Scan for the cell matching the given text and deliver its [X, Y] coordinate at center. 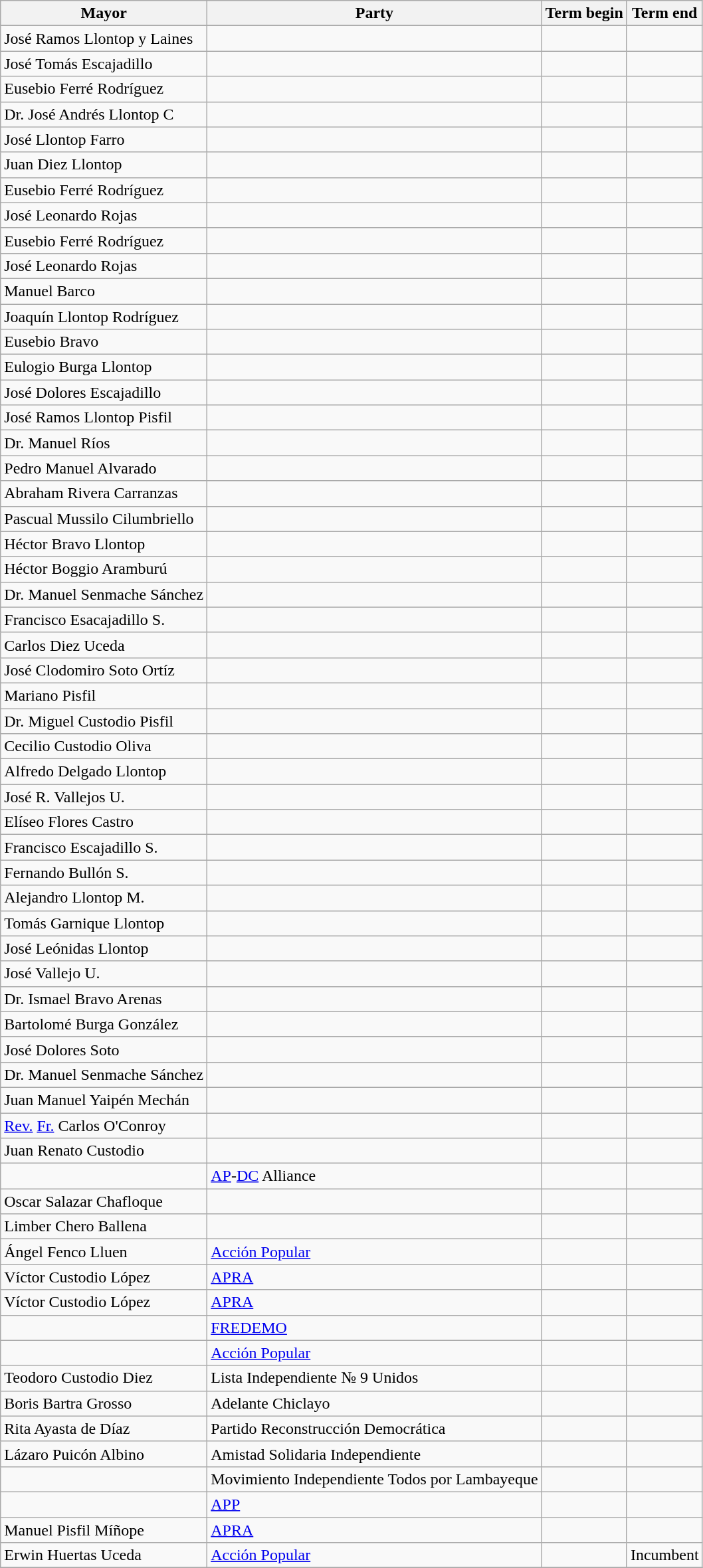
Carlos Diez Uceda [104, 645]
Incumbent [664, 1555]
Abraham Rivera Carranzas [104, 493]
José R. Vallejos U. [104, 797]
Limber Chero Ballena [104, 1227]
Partido Reconstrucción Democrática [375, 1429]
Héctor Boggio Aramburú [104, 569]
José Dolores Soto [104, 1049]
José Ramos Llontop Pisfil [104, 418]
Amistad Solidaria Independiente [375, 1454]
Manuel Pisfil Míñope [104, 1529]
Dr. Manuel Ríos [104, 443]
Lista Independiente № 9 Unidos [375, 1378]
Mariano Pisfil [104, 695]
Manuel Barco [104, 291]
Party [375, 13]
Lázaro Puicón Albino [104, 1454]
Erwin Huertas Uceda [104, 1555]
Boris Bartra Grosso [104, 1403]
AP-DC Alliance [375, 1176]
Pascual Mussilo Cilumbriello [104, 519]
José Leónidas Llontop [104, 948]
Mayor [104, 13]
Héctor Bravo Llontop [104, 544]
José Clodomiro Soto Ortíz [104, 670]
APP [375, 1504]
José Vallejo U. [104, 974]
Joaquín Llontop Rodríguez [104, 317]
Dr. José Andrés Llontop C [104, 114]
Alfredo Delgado Llontop [104, 772]
Ángel Fenco Lluen [104, 1252]
José Llontop Farro [104, 139]
José Tomás Escajadillo [104, 64]
Francisco Escajadillo S. [104, 847]
Rev. Fr. Carlos O'Conroy [104, 1126]
FREDEMO [375, 1328]
José Dolores Escajadillo [104, 392]
Alejandro Llontop M. [104, 898]
Teodoro Custodio Diez [104, 1378]
Cecilio Custodio Oliva [104, 746]
Francisco Esacajadillo S. [104, 620]
Juan Renato Custodio [104, 1151]
Juan Diez Llontop [104, 165]
Adelante Chiclayo [375, 1403]
Elíseo Flores Castro [104, 822]
Dr. Ismael Bravo Arenas [104, 999]
Fernando Bullón S. [104, 873]
Pedro Manuel Alvarado [104, 468]
Rita Ayasta de Díaz [104, 1429]
Bartolomé Burga González [104, 1024]
Eusebio Bravo [104, 342]
José Ramos Llontop y Laines [104, 39]
Tomás Garnique Llontop [104, 923]
Term end [664, 13]
Juan Manuel Yaipén Mechán [104, 1100]
Term begin [584, 13]
Dr. Miguel Custodio Pisfil [104, 721]
Eulogio Burga Llontop [104, 367]
Oscar Salazar Chafloque [104, 1201]
Movimiento Independiente Todos por Lambayeque [375, 1479]
